Return (X, Y) of the center of cell containing provided text 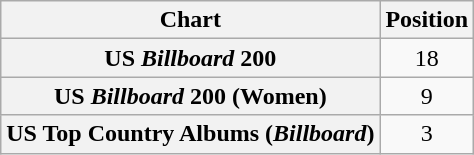
Position (427, 20)
Chart (190, 20)
US Billboard 200 (Women) (190, 96)
9 (427, 96)
3 (427, 134)
18 (427, 58)
US Top Country Albums (Billboard) (190, 134)
US Billboard 200 (190, 58)
